Extract the [X, Y] coordinate from the center of the cell holding the provided text.  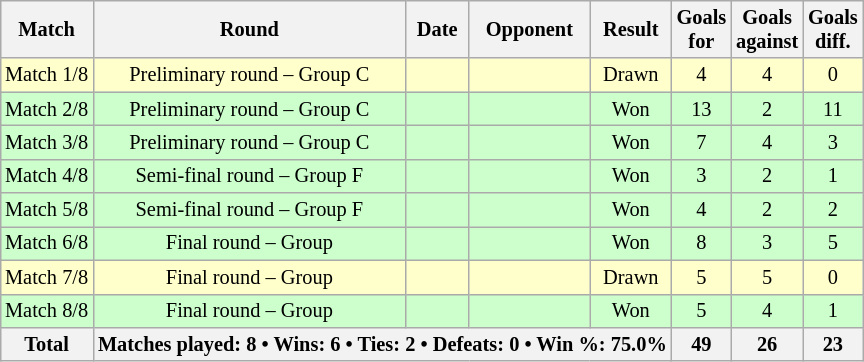
Match 5/8 [46, 210]
Goalsagainst [767, 29]
13 [702, 109]
Opponent [530, 29]
26 [767, 344]
Result [631, 29]
23 [833, 344]
Match 2/8 [46, 109]
Round [250, 29]
Match 3/8 [46, 142]
Match 4/8 [46, 176]
Total [46, 344]
11 [833, 109]
Date [438, 29]
7 [702, 142]
8 [702, 243]
Goalsdiff. [833, 29]
Goalsfor [702, 29]
Matches played: 8 • Wins: 6 • Ties: 2 • Defeats: 0 • Win %: 75.0% [382, 344]
49 [702, 344]
Match 8/8 [46, 311]
Match 1/8 [46, 75]
Match 7/8 [46, 277]
Match 6/8 [46, 243]
Match [46, 29]
